For the text-containing cell, return its midpoint in [X, Y] coordinate format. 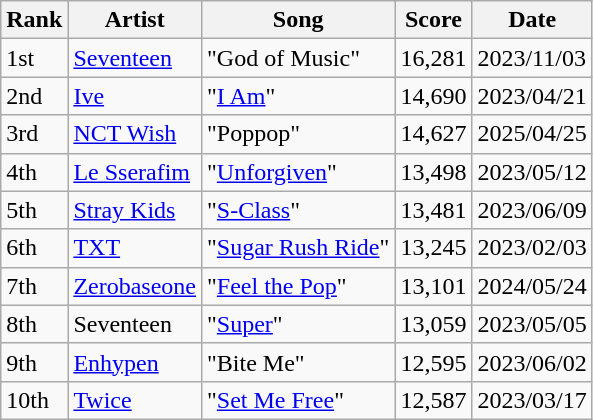
"Feel the Pop" [298, 286]
2025/04/25 [532, 134]
"Poppop" [298, 134]
"I Am" [298, 96]
Score [434, 20]
"S-Class" [298, 210]
1st [34, 58]
2023/05/05 [532, 324]
16,281 [434, 58]
10th [34, 400]
"Sugar Rush Ride" [298, 248]
3rd [34, 134]
13,498 [434, 172]
NCT Wish [135, 134]
13,245 [434, 248]
Enhypen [135, 362]
Stray Kids [135, 210]
2023/02/03 [532, 248]
12,595 [434, 362]
2023/05/12 [532, 172]
13,059 [434, 324]
Le Sserafim [135, 172]
4th [34, 172]
14,690 [434, 96]
Zerobaseone [135, 286]
5th [34, 210]
"Unforgiven" [298, 172]
2023/03/17 [532, 400]
2nd [34, 96]
Artist [135, 20]
8th [34, 324]
"Bite Me" [298, 362]
Date [532, 20]
2023/04/21 [532, 96]
"Set Me Free" [298, 400]
13,481 [434, 210]
6th [34, 248]
2023/06/09 [532, 210]
Twice [135, 400]
"God of Music" [298, 58]
Song [298, 20]
TXT [135, 248]
Rank [34, 20]
7th [34, 286]
Ive [135, 96]
12,587 [434, 400]
2023/06/02 [532, 362]
2023/11/03 [532, 58]
9th [34, 362]
2024/05/24 [532, 286]
13,101 [434, 286]
14,627 [434, 134]
"Super" [298, 324]
